Find where the given text appears and provide that cell's center as (x, y) coordinate. 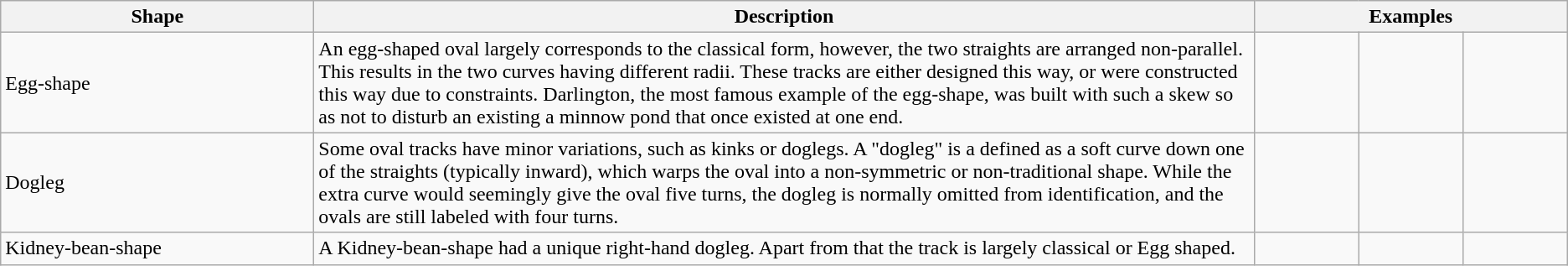
Examples (1411, 17)
Shape (157, 17)
Egg-shape (157, 82)
A Kidney-bean-shape had a unique right-hand dogleg. Apart from that the track is largely classical or Egg shaped. (784, 248)
Description (784, 17)
Dogleg (157, 183)
Kidney-bean-shape (157, 248)
